Search for the cell housing the specified text and yield its [x, y] center coordinate. 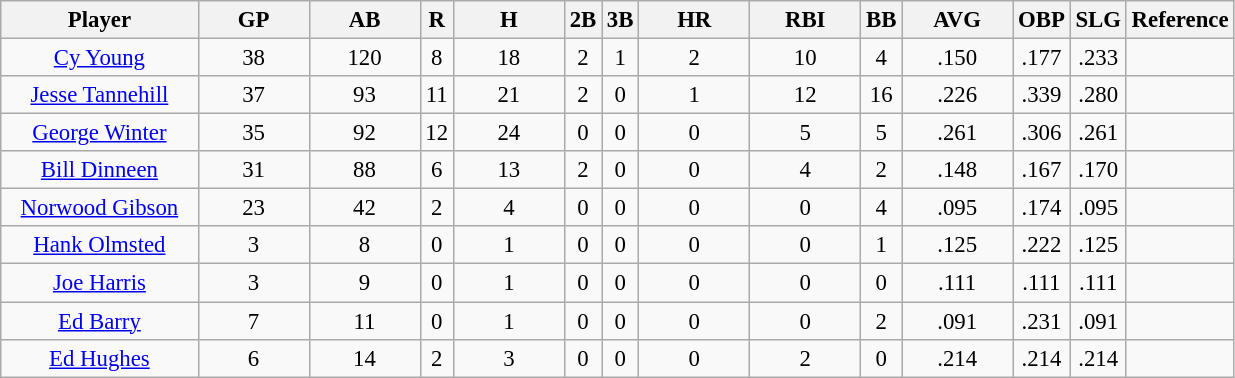
Norwood Gibson [100, 208]
Ed Hughes [100, 358]
13 [508, 170]
93 [364, 95]
35 [254, 133]
38 [254, 58]
.233 [1098, 58]
.226 [958, 95]
SLG [1098, 20]
Jesse Tannehill [100, 95]
.170 [1098, 170]
.174 [1042, 208]
AB [364, 20]
Bill Dinneen [100, 170]
42 [364, 208]
Joe Harris [100, 283]
OBP [1042, 20]
AVG [958, 20]
.150 [958, 58]
Cy Young [100, 58]
.339 [1042, 95]
37 [254, 95]
GP [254, 20]
92 [364, 133]
88 [364, 170]
.148 [958, 170]
.280 [1098, 95]
23 [254, 208]
18 [508, 58]
Ed Barry [100, 321]
21 [508, 95]
120 [364, 58]
.306 [1042, 133]
.177 [1042, 58]
2B [582, 20]
BB [882, 20]
3B [620, 20]
Reference [1180, 20]
R [436, 20]
.231 [1042, 321]
.222 [1042, 245]
Hank Olmsted [100, 245]
24 [508, 133]
16 [882, 95]
7 [254, 321]
Player [100, 20]
31 [254, 170]
H [508, 20]
HR [694, 20]
RBI [806, 20]
10 [806, 58]
George Winter [100, 133]
9 [364, 283]
14 [364, 358]
.167 [1042, 170]
